Locate the cell with the specified text and output its (X, Y) center coordinate. 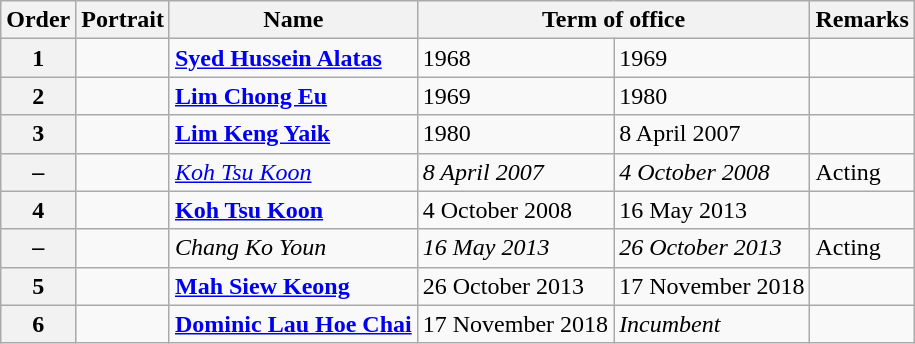
Term of office (614, 20)
Syed Hussein Alatas (293, 58)
5 (38, 286)
4 (38, 210)
Dominic Lau Hoe Chai (293, 324)
Incumbent (712, 324)
Remarks (862, 20)
2 (38, 96)
Chang Ko Youn (293, 248)
Lim Chong Eu (293, 96)
1968 (515, 58)
Portrait (123, 20)
Mah Siew Keong (293, 286)
Lim Keng Yaik (293, 134)
Order (38, 20)
3 (38, 134)
1 (38, 58)
6 (38, 324)
Name (293, 20)
